Determine the (x, y) coordinate at the center of the cell enclosing the given text.  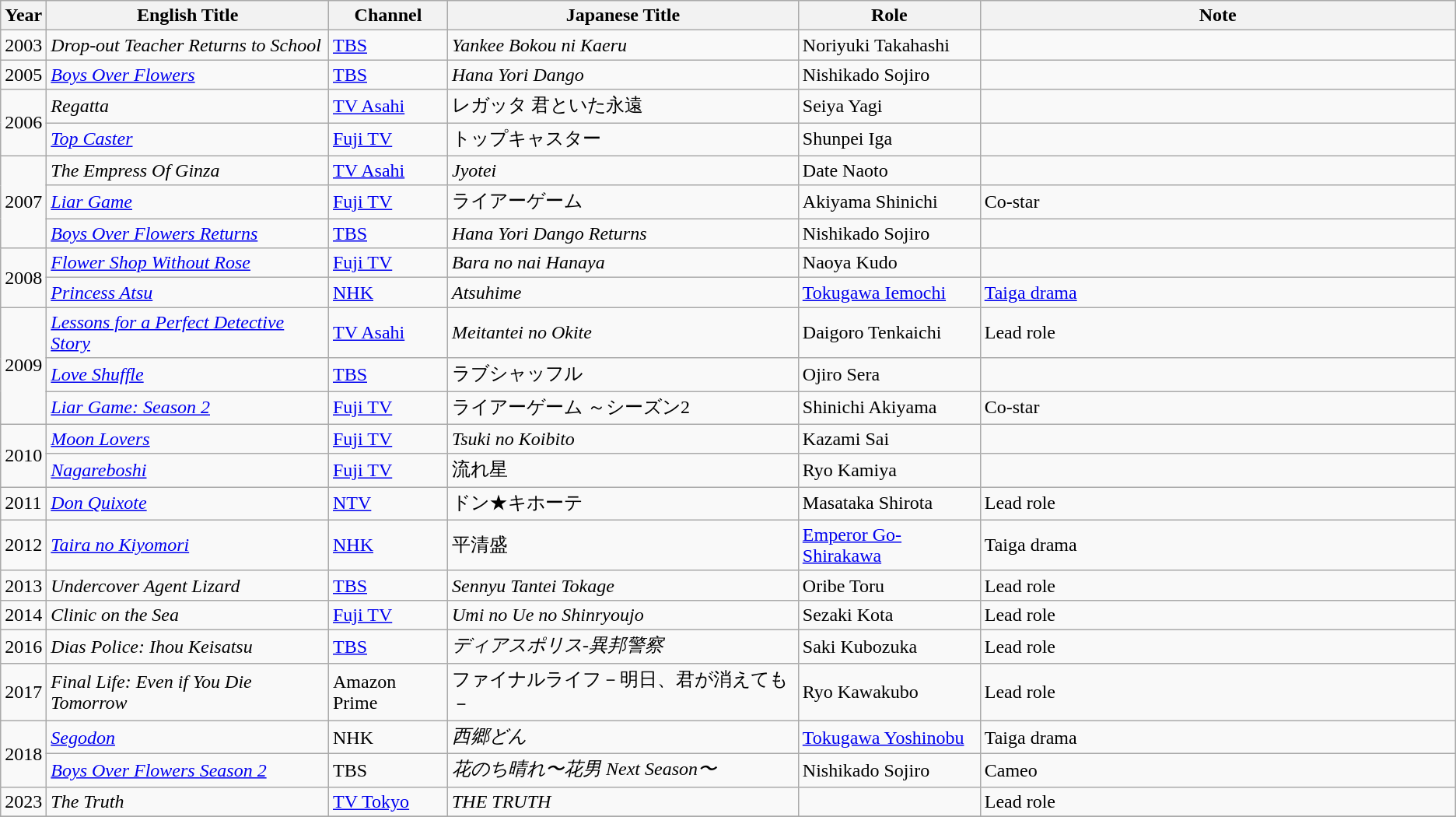
Boys Over Flowers (188, 75)
Love Shuffle (188, 375)
Sezaki Kota (889, 615)
ライアーゲーム (622, 202)
Daigoro Tenkaichi (889, 333)
Nagareboshi (188, 470)
Oribe Toru (889, 585)
2003 (23, 45)
2011 (23, 504)
Akiyama Shinichi (889, 202)
Atsuhime (622, 293)
Channel (387, 16)
2018 (23, 753)
Shinichi Akiyama (889, 408)
Meitantei no Okite (622, 333)
Tokugawa Iemochi (889, 293)
Princess Atsu (188, 293)
2010 (23, 456)
トップキャスター (622, 140)
2007 (23, 202)
Sennyu Tantei Tokage (622, 585)
NTV (387, 504)
Note (1218, 16)
Umi no Ue no Shinryoujo (622, 615)
Tokugawa Yoshinobu (889, 738)
2005 (23, 75)
The Empress Of Ginza (188, 170)
Ryo Kawakubo (889, 692)
Masataka Shirota (889, 504)
Shunpei Iga (889, 140)
平清盛 (622, 545)
Noriyuki Takahashi (889, 45)
Naoya Kudo (889, 263)
Amazon Prime (387, 692)
Jyotei (622, 170)
2009 (23, 366)
THE TRUTH (622, 801)
Final Life: Even if You Die Tomorrow (188, 692)
TV Tokyo (387, 801)
Role (889, 16)
Ryo Kamiya (889, 470)
2013 (23, 585)
Seiya Yagi (889, 106)
花のち晴れ〜花男 Next Season〜 (622, 770)
English Title (188, 16)
Drop-out Teacher Returns to School (188, 45)
Emperor Go-Shirakawa (889, 545)
Boys Over Flowers Returns (188, 233)
ドン★キホーテ (622, 504)
2008 (23, 278)
レガッタ 君といた永遠 (622, 106)
Segodon (188, 738)
ラブシャッフル (622, 375)
Liar Game: Season 2 (188, 408)
ファイナルライフ－明日、君が消えても－ (622, 692)
Moon Lovers (188, 439)
Japanese Title (622, 16)
Lessons for a Perfect Detective Story (188, 333)
Saki Kubozuka (889, 646)
2012 (23, 545)
Ojiro Sera (889, 375)
流れ星 (622, 470)
ディアスポリス-異邦警察 (622, 646)
Hana Yori Dango Returns (622, 233)
Cameo (1218, 770)
Don Quixote (188, 504)
Hana Yori Dango (622, 75)
Top Caster (188, 140)
Clinic on the Sea (188, 615)
Kazami Sai (889, 439)
Flower Shop Without Rose (188, 263)
The Truth (188, 801)
Year (23, 16)
2014 (23, 615)
Dias Police: Ihou Keisatsu (188, 646)
Tsuki no Koibito (622, 439)
ライアーゲーム ～シーズン2 (622, 408)
Boys Over Flowers Season 2 (188, 770)
Liar Game (188, 202)
Taira no Kiyomori (188, 545)
2016 (23, 646)
Yankee Bokou ni Kaeru (622, 45)
Regatta (188, 106)
Date Naoto (889, 170)
2017 (23, 692)
2023 (23, 801)
西郷どん (622, 738)
Undercover Agent Lizard (188, 585)
Bara no nai Hanaya (622, 263)
2006 (23, 123)
